Determine the (x, y) coordinate at the center of the cell enclosing the given text.  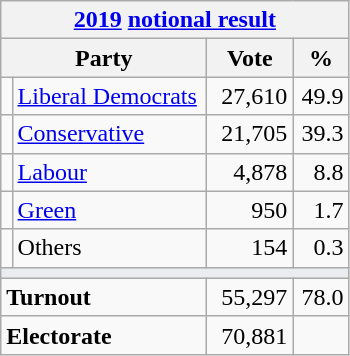
154 (250, 248)
4,878 (250, 172)
Labour (110, 172)
2019 notional result (175, 20)
49.9 (321, 96)
Electorate (104, 335)
Vote (250, 58)
70,881 (250, 335)
Conservative (110, 134)
Turnout (104, 297)
950 (250, 210)
55,297 (250, 297)
27,610 (250, 96)
1.7 (321, 210)
Party (104, 58)
Others (110, 248)
Liberal Democrats (110, 96)
39.3 (321, 134)
0.3 (321, 248)
% (321, 58)
21,705 (250, 134)
8.8 (321, 172)
Green (110, 210)
78.0 (321, 297)
